Extract the (X, Y) coordinate from the center of the cell holding the provided text.  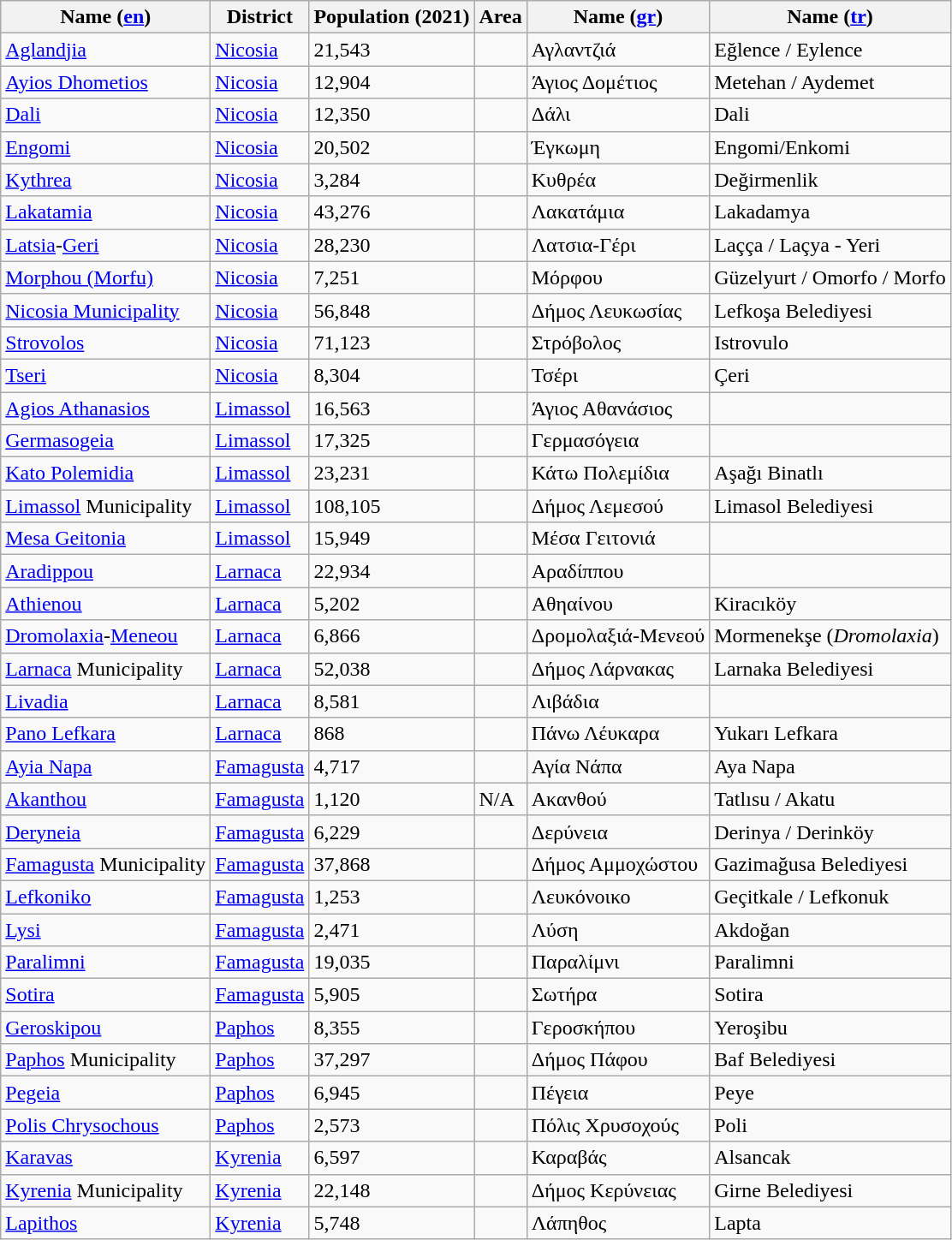
2,573 (392, 1125)
Deryneia (106, 832)
19,035 (392, 963)
Δήμος Κερύνειας (618, 1190)
Καραβάς (618, 1158)
Kythrea (106, 180)
Λάπηθος (618, 1223)
20,502 (392, 147)
6,597 (392, 1158)
Nicosia Municipality (106, 310)
868 (392, 734)
Eğlence / Eylence (830, 50)
Pano Lefkara (106, 734)
Famagusta Municipality (106, 864)
Lapithos (106, 1223)
Δήμος Λάρνακας (618, 669)
56,848 (392, 310)
4,717 (392, 766)
Γεροσκήπου (618, 1028)
5,748 (392, 1223)
Dromolaxia-Meneou (106, 636)
Peye (830, 1093)
Κάτω Πολεμίδια (618, 474)
Αγία Νάπα (618, 766)
Name (gr) (618, 17)
Kyrenia Municipality (106, 1190)
Alsancak (830, 1158)
12,350 (392, 115)
Παραλίμνι (618, 963)
Δήμος Λεμεσού (618, 506)
Istrovulo (830, 343)
8,581 (392, 701)
3,284 (392, 180)
28,230 (392, 245)
Αγλαντζιά (618, 50)
Λακατάμια (618, 212)
Tatlısu / Akatu (830, 799)
Agios Athanasios (106, 408)
16,563 (392, 408)
Paphos Municipality (106, 1060)
Kato Polemidia (106, 474)
Geçitkale / Lefkonuk (830, 897)
Αραδίππου (618, 571)
Area (500, 17)
Baf Belediyesi (830, 1060)
Name (en) (106, 17)
Limasol Belediyesi (830, 506)
Strovolos (106, 343)
Aşağı Binatlı (830, 474)
Aradippou (106, 571)
Morphou (Morfu) (106, 277)
Limassol Municipality (106, 506)
8,304 (392, 375)
Lapta (830, 1223)
22,934 (392, 571)
Güzelyurt / Omorfo / Morfo (830, 277)
1,253 (392, 897)
Engomi/Enkomi (830, 147)
Karavas (106, 1158)
37,297 (392, 1060)
1,120 (392, 799)
Metehan / Aydemet (830, 82)
Λατσια-Γέρι (618, 245)
Γερμασόγεια (618, 441)
Λευκόνοικο (618, 897)
Έγκωμη (618, 147)
Laçça / Laçya - Yeri (830, 245)
5,905 (392, 995)
Aglandjia (106, 50)
Germasogeia (106, 441)
22,148 (392, 1190)
Πόλις Χρυσοχούς (618, 1125)
Lakatamia (106, 212)
Gazimağusa Belediyesi (830, 864)
43,276 (392, 212)
Δήμος Λευκωσίας (618, 310)
37,868 (392, 864)
Lysi (106, 929)
6,866 (392, 636)
Larnaca Municipality (106, 669)
Yukarı Lefkara (830, 734)
Τσέρι (618, 375)
Poli (830, 1125)
7,251 (392, 277)
Mesa Geitonia (106, 539)
Πάνω Λέυκαρα (618, 734)
Ayia Napa (106, 766)
6,229 (392, 832)
23,231 (392, 474)
Livadia (106, 701)
Πέγεια (618, 1093)
Larnaka Belediyesi (830, 669)
Polis Chrysochous (106, 1125)
Kiracıköy (830, 604)
Athienou (106, 604)
Στρόβολος (618, 343)
12,904 (392, 82)
Lefkoniko (106, 897)
Population (2021) (392, 17)
6,945 (392, 1093)
Akdoğan (830, 929)
Κυθρέα (618, 180)
Girne Belediyesi (830, 1190)
Mormenekşe (Dromolaxia) (830, 636)
Ayios Dhometios (106, 82)
Değirmenlik (830, 180)
Δήμος Πάφου (618, 1060)
Tseri (106, 375)
Lefkoşa Belediyesi (830, 310)
52,038 (392, 669)
Δερύνεια (618, 832)
N/A (500, 799)
108,105 (392, 506)
Αθηαίνου (618, 604)
2,471 (392, 929)
71,123 (392, 343)
Lakadamya (830, 212)
District (260, 17)
Çeri (830, 375)
Aya Napa (830, 766)
Λύση (618, 929)
Δήμος Αμμοχώστου (618, 864)
Μέσα Γειτονιά (618, 539)
Σωτήρα (618, 995)
Λιβάδια (618, 701)
Άγιος Αθανάσιος (618, 408)
Δρομολαξιά-Μενεού (618, 636)
Latsia-Geri (106, 245)
Άγιος Δομέτιος (618, 82)
Geroskipou (106, 1028)
Name (tr) (830, 17)
Pegeia (106, 1093)
Derinya / Derinköy (830, 832)
Ακανθού (618, 799)
8,355 (392, 1028)
21,543 (392, 50)
Yeroşibu (830, 1028)
15,949 (392, 539)
Δάλι (618, 115)
Akanthou (106, 799)
Engomi (106, 147)
Μόρφου (618, 277)
5,202 (392, 604)
17,325 (392, 441)
